Provide the [x, y] coordinate of the cell's center where the given text is located.  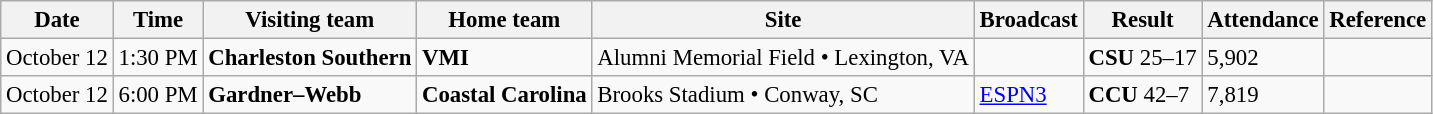
Broadcast [1028, 20]
Gardner–Webb [310, 95]
7,819 [1263, 95]
6:00 PM [158, 95]
Time [158, 20]
Brooks Stadium • Conway, SC [783, 95]
Result [1142, 20]
CCU 42–7 [1142, 95]
Site [783, 20]
VMI [504, 58]
Attendance [1263, 20]
5,902 [1263, 58]
Coastal Carolina [504, 95]
Reference [1378, 20]
Date [57, 20]
CSU 25–17 [1142, 58]
Home team [504, 20]
Charleston Southern [310, 58]
Visiting team [310, 20]
ESPN3 [1028, 95]
1:30 PM [158, 58]
Alumni Memorial Field • Lexington, VA [783, 58]
